Detect which cell encompasses the target text, then output its [X, Y] center coordinate. 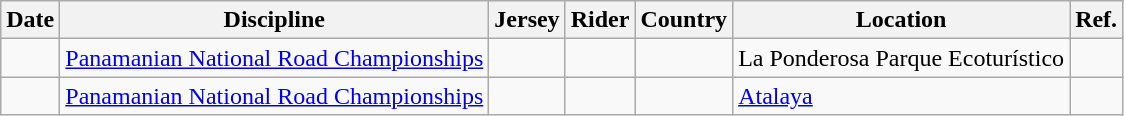
Discipline [274, 20]
Country [684, 20]
Atalaya [902, 96]
Date [30, 20]
Location [902, 20]
Ref. [1096, 20]
Rider [600, 20]
Jersey [527, 20]
La Ponderosa Parque Ecoturístico [902, 58]
